Extract the [X, Y] coordinate from the center of the cell holding the provided text.  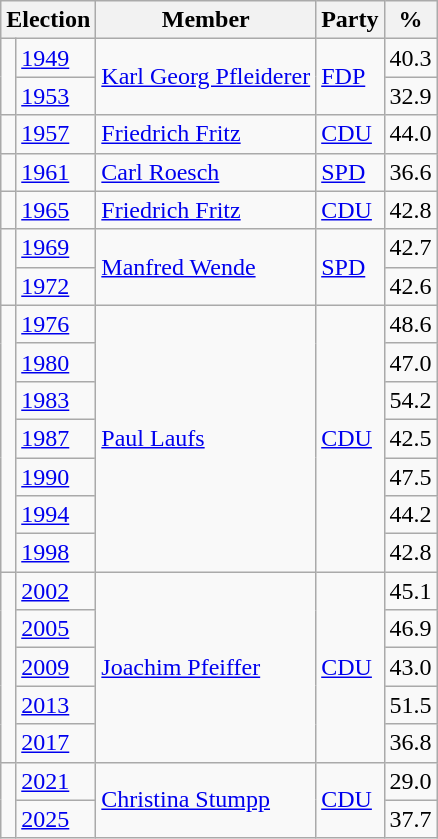
1976 [56, 324]
2013 [56, 705]
1972 [56, 286]
Party [350, 20]
1994 [56, 515]
42.6 [410, 286]
54.2 [410, 400]
32.9 [410, 96]
1990 [56, 477]
Manfred Wende [206, 267]
1953 [56, 96]
1998 [56, 553]
Paul Laufs [206, 438]
36.8 [410, 743]
2005 [56, 629]
% [410, 20]
44.2 [410, 515]
29.0 [410, 781]
Election [48, 20]
1957 [56, 134]
FDP [350, 77]
2025 [56, 819]
1949 [56, 58]
40.3 [410, 58]
45.1 [410, 591]
Carl Roesch [206, 172]
37.7 [410, 819]
51.5 [410, 705]
46.9 [410, 629]
42.7 [410, 248]
Karl Georg Pfleiderer [206, 77]
Joachim Pfeiffer [206, 667]
1983 [56, 400]
2009 [56, 667]
1980 [56, 362]
48.6 [410, 324]
2002 [56, 591]
1969 [56, 248]
42.5 [410, 438]
36.6 [410, 172]
44.0 [410, 134]
2017 [56, 743]
1965 [56, 210]
1987 [56, 438]
43.0 [410, 667]
1961 [56, 172]
Member [206, 20]
47.5 [410, 477]
Christina Stumpp [206, 800]
2021 [56, 781]
47.0 [410, 362]
